Identify which cell holds the provided text, then report its [X, Y] central coordinate. 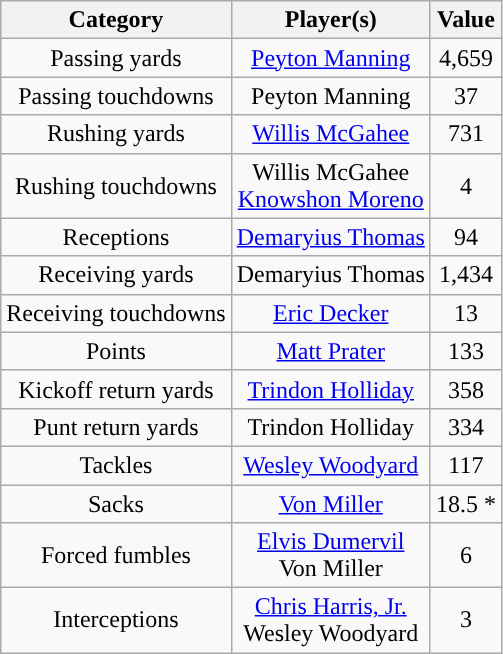
13 [466, 313]
Wesley Woodyard [330, 465]
Tackles [116, 465]
Sacks [116, 503]
Kickoff return yards [116, 389]
Eric Decker [330, 313]
117 [466, 465]
Forced fumbles [116, 556]
Willis McGahee [330, 134]
18.5 * [466, 503]
334 [466, 427]
94 [466, 237]
Passing touchdowns [116, 96]
Matt Prater [330, 351]
Interceptions [116, 620]
1,434 [466, 275]
Receiving touchdowns [116, 313]
Player(s) [330, 20]
Willis McGaheeKnowshon Moreno [330, 186]
Chris Harris, Jr.Wesley Woodyard [330, 620]
Receiving yards [116, 275]
Passing yards [116, 58]
4,659 [466, 58]
133 [466, 351]
Category [116, 20]
Von Miller [330, 503]
4 [466, 186]
3 [466, 620]
6 [466, 556]
358 [466, 389]
37 [466, 96]
Rushing touchdowns [116, 186]
731 [466, 134]
Value [466, 20]
Receptions [116, 237]
Rushing yards [116, 134]
Punt return yards [116, 427]
Elvis DumervilVon Miller [330, 556]
Points [116, 351]
